Search for the cell housing the specified text and yield its (x, y) center coordinate. 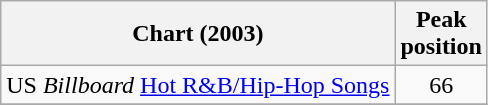
Peakposition (441, 34)
US Billboard Hot R&B/Hip-Hop Songs (198, 85)
Chart (2003) (198, 34)
66 (441, 85)
